Return (X, Y) of the center of cell containing provided text 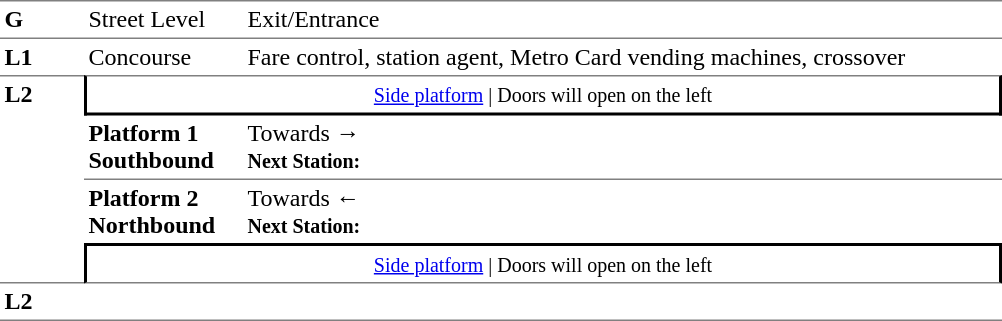
Towards ← Next Station: (622, 212)
L1 (42, 57)
Platform 2Northbound (164, 212)
Towards → Next Station: (622, 148)
Street Level (164, 20)
Concourse (164, 57)
Fare control, station agent, Metro Card vending machines, crossover (622, 57)
Exit/Entrance (622, 20)
G (42, 20)
L2 (42, 179)
Platform 1Southbound (164, 148)
